Locate the cell with the specified text and output its (X, Y) center coordinate. 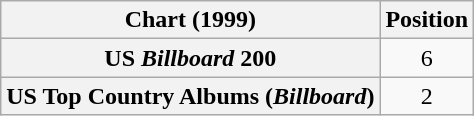
6 (427, 58)
US Billboard 200 (190, 58)
Position (427, 20)
Chart (1999) (190, 20)
US Top Country Albums (Billboard) (190, 96)
2 (427, 96)
